Return the [X, Y] coordinate for the center point of the cell that contains the specified text.  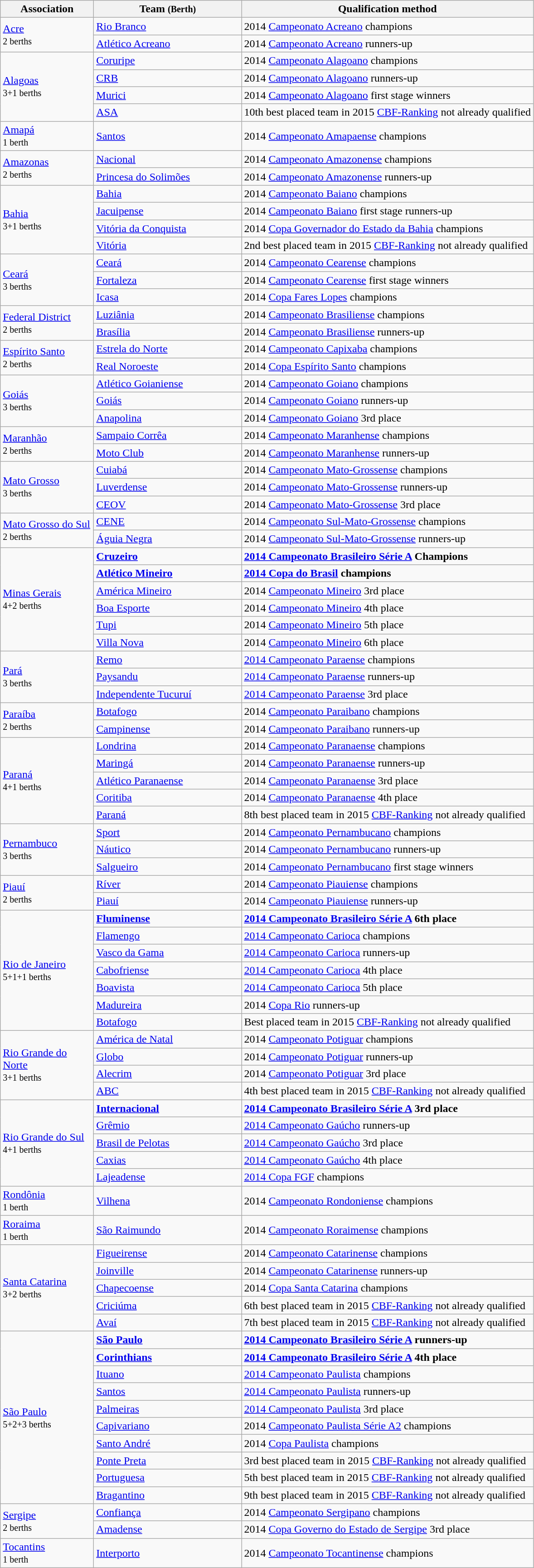
2014 Campeonato Brasileiro Série A 6th place [388, 918]
Brasília [168, 332]
Rio Grande do Norte3+1 berths [47, 1065]
Team (Berth) [168, 9]
ASA [168, 112]
2014 Campeonato Paraibano runners-up [388, 728]
2014 Campeonato Sergipano champions [388, 1512]
2014 Campeonato Acreano champions [388, 26]
2014 Campeonato Paulista champions [388, 1374]
Paraná4+1 berths [47, 780]
ABC [168, 1091]
Confiança [168, 1512]
2014 Campeonato Brasileiro Série A 4th place [388, 1357]
Maranhão2 berths [47, 444]
Bragantino [168, 1495]
Atlético Mineiro [168, 573]
Pará3 berths [47, 677]
Ituano [168, 1374]
São Paulo 5+2+3 berths [47, 1417]
2014 Campeonato Alagoano runners-up [388, 78]
2014 Campeonato Paranaense champions [388, 746]
2014 Campeonato Catarinense champions [388, 1253]
2014 Campeonato Mineiro 3rd place [388, 591]
Salgueiro [168, 867]
Paysandu [168, 677]
2014 Campeonato Cearense champions [388, 263]
2014 Campeonato Catarinense runners-up [388, 1271]
Fortaleza [168, 280]
2014 Campeonato Amazonense champions [388, 159]
Rio Grande do Sul4+1 berths [47, 1143]
2014 Campeonato Mato-Grossense runners-up [388, 487]
Goiás3 berths [47, 401]
2014 Campeonato Pernambucano champions [388, 832]
2014 Campeonato Maranhense runners-up [388, 452]
Chapecoense [168, 1288]
Rio Branco [168, 26]
Princesa do Solimões [168, 176]
10th best placed team in 2015 CBF-Ranking not already qualified [388, 112]
Goiás [168, 401]
Sampaio Corrêa [168, 435]
Boa Esporte [168, 608]
Paraná [168, 815]
4th best placed team in 2015 CBF-Ranking not already qualified [388, 1091]
2014 Campeonato Maranhense champions [388, 435]
Tupi [168, 625]
Amadense [168, 1529]
Cuiabá [168, 470]
Piauí [168, 901]
Capivariano [168, 1426]
2014 Campeonato Brasileiro Série A Champions [388, 556]
Piauí2 berths [47, 893]
2014 Campeonato Gaúcho runners-up [388, 1126]
Luziânia [168, 315]
2014 Copa Governo do Estado de Sergipe 3rd place [388, 1529]
2014 Copa Santa Catarina champions [388, 1288]
8th best placed team in 2015 CBF-Ranking not already qualified [388, 815]
2014 Campeonato Rondoniense champions [388, 1200]
2014 Campeonato Mineiro 6th place [388, 642]
Amapá1 berth [47, 136]
Coritiba [168, 798]
Fluminense [168, 918]
Santo André [168, 1443]
2014 Campeonato Paranaense 3rd place [388, 780]
Sport [168, 832]
2014 Campeonato Paulista runners-up [388, 1392]
2014 Campeonato Alagoano first stage winners [388, 95]
Amazonas2 berths [47, 168]
CEOV [168, 505]
Moto Club [168, 452]
5th best placed team in 2015 CBF-Ranking not already qualified [388, 1478]
Boavista [168, 987]
2014 Campeonato Paulista 3rd place [388, 1409]
2014 Copa do Brasil champions [388, 573]
Atlético Goianiense [168, 384]
Nacional [168, 159]
Vitória [168, 246]
7th best placed team in 2015 CBF-Ranking not already qualified [388, 1322]
2014 Campeonato Acreano runners-up [388, 44]
3rd best placed team in 2015 CBF-Ranking not already qualified [388, 1461]
6th best placed team in 2015 CBF-Ranking not already qualified [388, 1305]
Internacional [168, 1108]
Caxias [168, 1160]
2014 Campeonato Mineiro 5th place [388, 625]
2014 Campeonato Cearense first stage winners [388, 280]
2014 Campeonato Baiano champions [388, 194]
Maringá [168, 763]
2014 Campeonato Brasiliense runners-up [388, 332]
Vasco da Gama [168, 953]
2014 Campeonato Gaúcho 3rd place [388, 1143]
Anapolina [168, 418]
Federal District2 berths [47, 323]
América Mineiro [168, 591]
2014 Copa Paulista champions [388, 1443]
Criciúma [168, 1305]
2014 Campeonato Piauiense runners-up [388, 901]
Londrina [168, 746]
2014 Campeonato Amazonense runners-up [388, 176]
Minas Gerais 4+2 berths [47, 599]
Mato Grosso3 berths [47, 487]
Rondônia1 berth [47, 1200]
Lajeadense [168, 1177]
2014 Campeonato Goiano runners-up [388, 401]
2nd best placed team in 2015 CBF-Ranking not already qualified [388, 246]
2014 Campeonato Sul-Mato-Grossense champions [388, 522]
Figueirense [168, 1253]
CENE [168, 522]
Atlético Paranaense [168, 780]
Flamengo [168, 936]
2014 Campeonato Paulista Série A2 champions [388, 1426]
Vitória da Conquista [168, 228]
2014 Campeonato Carioca champions [388, 936]
Joinville [168, 1271]
Bahia3+1 berths [47, 219]
Ríver [168, 884]
Best placed team in 2015 CBF-Ranking not already qualified [388, 1022]
Bahia [168, 194]
Rio de Janeiro5+1+1 berths [47, 970]
Jacuipense [168, 211]
Águia Negra [168, 539]
2014 Campeonato Paranaense runners-up [388, 763]
2014 Campeonato Tocantinense champions [388, 1553]
2014 Campeonato Goiano champions [388, 384]
2014 Copa Fares Lopes champions [388, 297]
9th best placed team in 2015 CBF-Ranking not already qualified [388, 1495]
Paraíba2 berths [47, 720]
2014 Campeonato Potiguar champions [388, 1039]
Alecrim [168, 1074]
2014 Campeonato Carioca 4th place [388, 970]
2014 Campeonato Potiguar 3rd place [388, 1074]
Cruzeiro [168, 556]
Coruripe [168, 61]
Santa Catarina 3+2 berths [47, 1288]
Alagoas3+1 berths [47, 87]
Mato Grosso do Sul 2 berths [47, 530]
2014 Campeonato Mato-Grossense champions [388, 470]
Corinthians [168, 1357]
Globo [168, 1057]
2014 Campeonato Potiguar runners-up [388, 1057]
2014 Campeonato Piauiense champions [388, 884]
Avaí [168, 1322]
Palmeiras [168, 1409]
Estrela do Norte [168, 349]
Independente Tucuruí [168, 694]
CRB [168, 78]
Acre2 berths [47, 35]
Murici [168, 95]
São Raimundo [168, 1230]
Vilhena [168, 1200]
2014 Campeonato Roraimense champions [388, 1230]
2014 Campeonato Sul-Mato-Grossense runners-up [388, 539]
2014 Campeonato Paraense runners-up [388, 677]
Ponte Preta [168, 1461]
2014 Copa Espírito Santo champions [388, 366]
Interporto [168, 1553]
2014 Campeonato Brasileiro Série A runners-up [388, 1340]
2014 Campeonato Mato-Grossense 3rd place [388, 505]
2014 Campeonato Brasiliense champions [388, 315]
Campinense [168, 728]
2014 Campeonato Carioca 5th place [388, 987]
Cabofriense [168, 970]
América de Natal [168, 1039]
Tocantins1 berth [47, 1553]
Remo [168, 660]
Madureira [168, 1005]
Espírito Santo 2 berths [47, 358]
Portuguesa [168, 1478]
Náutico [168, 850]
Sergipe2 berths [47, 1521]
Pernambuco3 berths [47, 850]
2014 Campeonato Pernambucano first stage winners [388, 867]
2014 Copa Governador do Estado da Bahia champions [388, 228]
Roraima1 berth [47, 1230]
2014 Campeonato Carioca runners-up [388, 953]
Real Noroeste [168, 366]
2014 Campeonato Paraense 3rd place [388, 694]
Atlético Acreano [168, 44]
2014 Campeonato Paraense champions [388, 660]
2014 Campeonato Amapaense champions [388, 136]
Ceará3 berths [47, 280]
Villa Nova [168, 642]
2014 Copa FGF champions [388, 1177]
2014 Campeonato Goiano 3rd place [388, 418]
São Paulo [168, 1340]
Brasil de Pelotas [168, 1143]
Association [47, 9]
Grêmio [168, 1126]
Qualification method [388, 9]
2014 Campeonato Capixaba champions [388, 349]
2014 Campeonato Alagoano champions [388, 61]
2014 Campeonato Baiano first stage runners-up [388, 211]
Ceará [168, 263]
2014 Campeonato Mineiro 4th place [388, 608]
2014 Campeonato Paranaense 4th place [388, 798]
2014 Campeonato Paraibano champions [388, 711]
2014 Campeonato Brasileiro Série A 3rd place [388, 1108]
2014 Campeonato Gaúcho 4th place [388, 1160]
Icasa [168, 297]
Luverdense [168, 487]
2014 Copa Rio runners-up [388, 1005]
2014 Campeonato Pernambucano runners-up [388, 850]
